Return the [x, y] coordinate for the center point of the cell that contains the specified text.  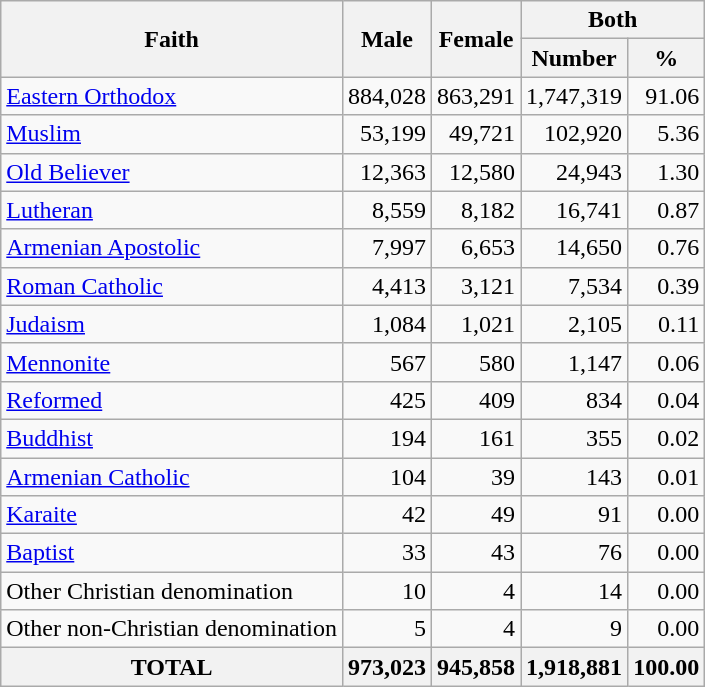
TOTAL [172, 667]
9 [574, 629]
Other non-Christian denomination [172, 629]
6,653 [476, 248]
0.39 [666, 286]
0.04 [666, 400]
945,858 [476, 667]
973,023 [386, 667]
33 [386, 553]
1,084 [386, 324]
Roman Catholic [172, 286]
1,147 [574, 362]
10 [386, 591]
567 [386, 362]
14 [574, 591]
Both [613, 20]
91.06 [666, 96]
2,105 [574, 324]
194 [386, 438]
91 [574, 515]
409 [476, 400]
42 [386, 515]
143 [574, 477]
1,021 [476, 324]
100.00 [666, 667]
355 [574, 438]
Number [574, 58]
Mennonite [172, 362]
12,363 [386, 172]
8,559 [386, 210]
0.01 [666, 477]
5.36 [666, 134]
884,028 [386, 96]
1.30 [666, 172]
Judaism [172, 324]
863,291 [476, 96]
24,943 [574, 172]
Muslim [172, 134]
12,580 [476, 172]
39 [476, 477]
16,741 [574, 210]
Buddhist [172, 438]
7,997 [386, 248]
Armenian Catholic [172, 477]
425 [386, 400]
14,650 [574, 248]
Faith [172, 39]
834 [574, 400]
Karaite [172, 515]
102,920 [574, 134]
76 [574, 553]
Male [386, 39]
Female [476, 39]
0.76 [666, 248]
104 [386, 477]
Baptist [172, 553]
0.87 [666, 210]
5 [386, 629]
0.06 [666, 362]
0.11 [666, 324]
Old Believer [172, 172]
Eastern Orthodox [172, 96]
Lutheran [172, 210]
161 [476, 438]
0.02 [666, 438]
4,413 [386, 286]
49 [476, 515]
1,747,319 [574, 96]
580 [476, 362]
3,121 [476, 286]
Reformed [172, 400]
8,182 [476, 210]
Other Christian denomination [172, 591]
43 [476, 553]
7,534 [574, 286]
Armenian Apostolic [172, 248]
1,918,881 [574, 667]
49,721 [476, 134]
% [666, 58]
53,199 [386, 134]
